From the cell containing the given text, extract its center point as (X, Y) coordinate. 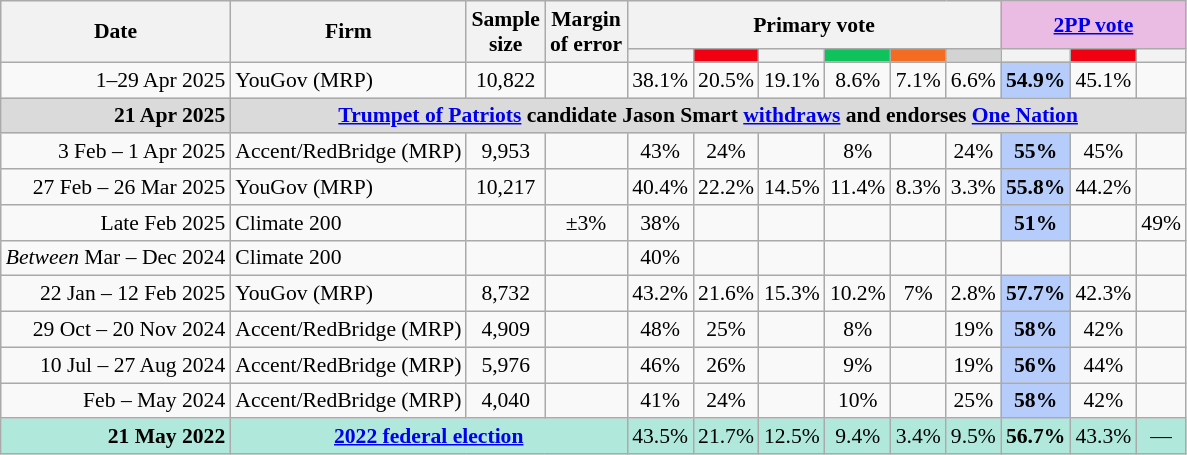
Between Mar – Dec 2024 (116, 258)
49% (1161, 223)
Marginof error (586, 32)
46% (660, 365)
8.3% (918, 187)
22 Jan – 12 Feb 2025 (116, 294)
21.7% (726, 437)
21 Apr 2025 (116, 116)
15.3% (792, 294)
20.5% (726, 80)
43% (660, 152)
42.3% (1103, 294)
38.1% (660, 80)
43.5% (660, 437)
22.2% (726, 187)
±3% (586, 223)
Late Feb 2025 (116, 223)
51% (1036, 223)
4,040 (505, 401)
Firm (348, 32)
27 Feb – 26 Mar 2025 (116, 187)
7.1% (918, 80)
38% (660, 223)
43.3% (1103, 437)
40.4% (660, 187)
1–29 Apr 2025 (116, 80)
45% (1103, 152)
57.7% (1036, 294)
56% (1036, 365)
3.3% (974, 187)
2.8% (974, 294)
3 Feb – 1 Apr 2025 (116, 152)
2PP vote (1094, 25)
4,909 (505, 330)
Feb – May 2024 (116, 401)
55% (1036, 152)
44.2% (1103, 187)
10,217 (505, 187)
9,953 (505, 152)
Date (116, 32)
40% (660, 258)
29 Oct – 20 Nov 2024 (116, 330)
12.5% (792, 437)
5,976 (505, 365)
54.9% (1036, 80)
Trumpet of Patriots candidate Jason Smart withdraws and endorses One Nation (708, 116)
21 May 2022 (116, 437)
10% (858, 401)
19.1% (792, 80)
41% (660, 401)
10 Jul – 27 Aug 2024 (116, 365)
21.6% (726, 294)
9.5% (974, 437)
10.2% (858, 294)
45.1% (1103, 80)
10,822 (505, 80)
6.6% (974, 80)
Primary vote (814, 25)
11.4% (858, 187)
9.4% (858, 437)
8.6% (858, 80)
— (1161, 437)
26% (726, 365)
9% (858, 365)
56.7% (1036, 437)
2022 federal election (428, 437)
48% (660, 330)
Samplesize (505, 32)
14.5% (792, 187)
44% (1103, 365)
43.2% (660, 294)
3.4% (918, 437)
7% (918, 294)
55.8% (1036, 187)
8,732 (505, 294)
